Extract the (X, Y) coordinate from the center of the cell holding the provided text.  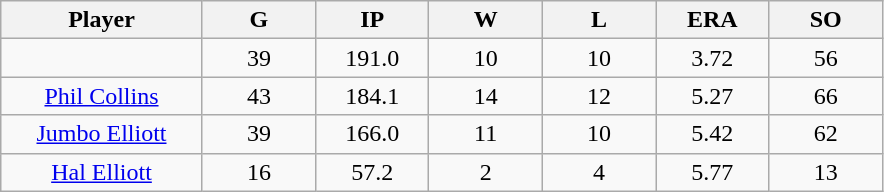
13 (826, 172)
4 (598, 172)
57.2 (372, 172)
G (258, 20)
L (598, 20)
62 (826, 134)
66 (826, 96)
Phil Collins (102, 96)
3.72 (712, 58)
16 (258, 172)
43 (258, 96)
Jumbo Elliott (102, 134)
12 (598, 96)
5.42 (712, 134)
SO (826, 20)
IP (372, 20)
184.1 (372, 96)
W (486, 20)
ERA (712, 20)
Player (102, 20)
Hal Elliott (102, 172)
5.27 (712, 96)
5.77 (712, 172)
2 (486, 172)
11 (486, 134)
14 (486, 96)
166.0 (372, 134)
191.0 (372, 58)
56 (826, 58)
